Provide the [X, Y] coordinate of the cell's center where the given text is located.  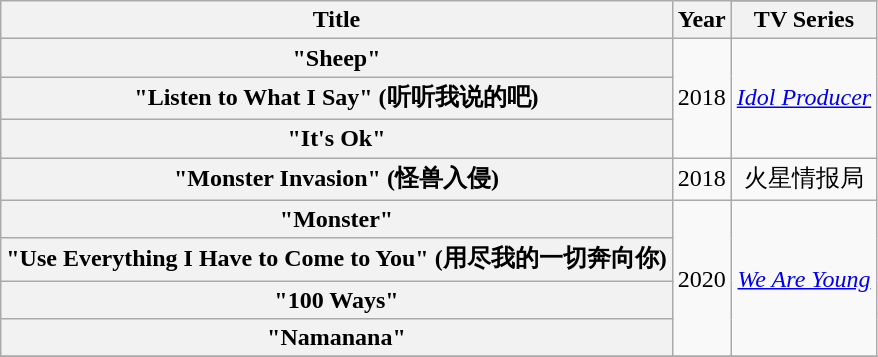
火星情报局 [804, 180]
Idol Producer [804, 98]
"Monster" [336, 219]
"It's Ok" [336, 138]
Title [336, 20]
"Namanana" [336, 338]
"Monster Invasion" (怪兽入侵) [336, 180]
Year [702, 20]
We Are Young [804, 278]
"100 Ways" [336, 300]
"Listen to What I Say" (听听我说的吧) [336, 98]
"Use Everything I Have to Come to You" (用尽我的一切奔向你) [336, 260]
2020 [702, 278]
TV Series [804, 20]
"Sheep" [336, 58]
